Provide the [x, y] coordinate of the cell's center where the given text is located.  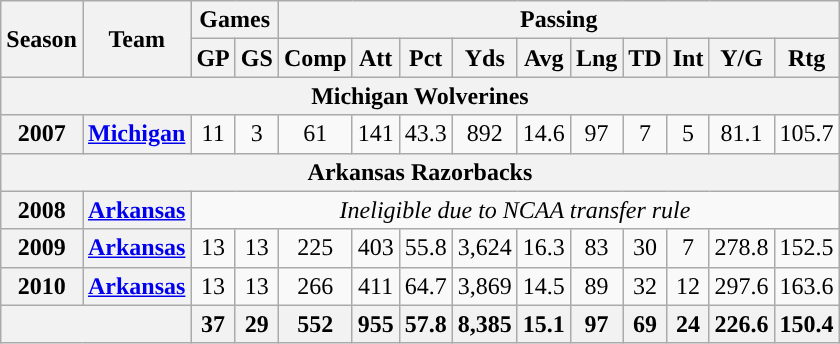
3,869 [484, 286]
83 [596, 248]
150.4 [806, 324]
43.3 [426, 134]
64.7 [426, 286]
297.6 [742, 286]
2009 [42, 248]
152.5 [806, 248]
Passing [558, 20]
Int [688, 58]
278.8 [742, 248]
55.8 [426, 248]
Arkansas Razorbacks [420, 172]
GP [213, 58]
Games [234, 20]
Rtg [806, 58]
14.5 [544, 286]
24 [688, 324]
403 [376, 248]
Comp [315, 58]
5 [688, 134]
163.6 [806, 286]
8,385 [484, 324]
16.3 [544, 248]
226.6 [742, 324]
12 [688, 286]
Avg [544, 58]
892 [484, 134]
61 [315, 134]
TD [645, 58]
Lng [596, 58]
11 [213, 134]
Michigan Wolverines [420, 96]
Pct [426, 58]
552 [315, 324]
225 [315, 248]
32 [645, 286]
Att [376, 58]
69 [645, 324]
14.6 [544, 134]
2008 [42, 210]
29 [256, 324]
Yds [484, 58]
Season [42, 39]
37 [213, 324]
15.1 [544, 324]
955 [376, 324]
81.1 [742, 134]
Y/G [742, 58]
89 [596, 286]
30 [645, 248]
141 [376, 134]
266 [315, 286]
105.7 [806, 134]
Team [136, 39]
3,624 [484, 248]
Michigan [136, 134]
57.8 [426, 324]
GS [256, 58]
2007 [42, 134]
411 [376, 286]
3 [256, 134]
2010 [42, 286]
Ineligible due to NCAA transfer rule [515, 210]
